Pinpoint the cell where the given text exists, returning its [x, y] midpoint coordinate. 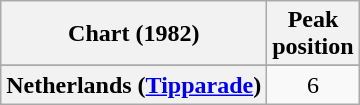
Chart (1982) [134, 34]
Peakposition [313, 34]
6 [313, 85]
Netherlands (Tipparade) [134, 85]
